Provide the (x, y) coordinate of the cell's center where the given text is located.  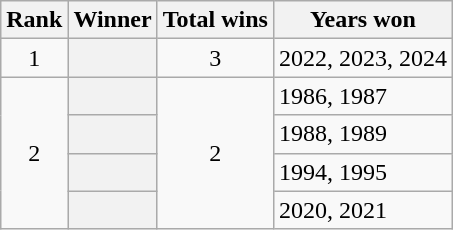
Total wins (215, 20)
1986, 1987 (362, 96)
2020, 2021 (362, 210)
1994, 1995 (362, 172)
1 (34, 58)
3 (215, 58)
Years won (362, 20)
Rank (34, 20)
Winner (112, 20)
1988, 1989 (362, 134)
2022, 2023, 2024 (362, 58)
